Provide the (x, y) coordinate of the cell's center where the given text is located.  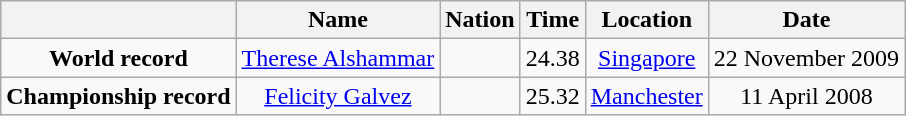
25.32 (552, 96)
Manchester (646, 96)
Time (552, 20)
11 April 2008 (806, 96)
Location (646, 20)
World record (118, 58)
Felicity Galvez (338, 96)
24.38 (552, 58)
Name (338, 20)
22 November 2009 (806, 58)
Therese Alshammar (338, 58)
Date (806, 20)
Singapore (646, 58)
Nation (480, 20)
Championship record (118, 96)
